Output the [x, y] coordinate of the center of the cell containing the given text.  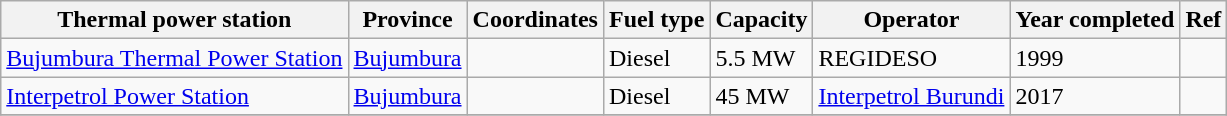
Ref [1204, 20]
Bujumbura Thermal Power Station [174, 58]
45 MW [762, 96]
Thermal power station [174, 20]
Interpetrol Burundi [912, 96]
1999 [1095, 58]
2017 [1095, 96]
Operator [912, 20]
Year completed [1095, 20]
Capacity [762, 20]
Fuel type [656, 20]
REGIDESO [912, 58]
5.5 MW [762, 58]
Province [408, 20]
Interpetrol Power Station [174, 96]
Coordinates [535, 20]
